Determine the (X, Y) coordinate at the center of the cell enclosing the given text.  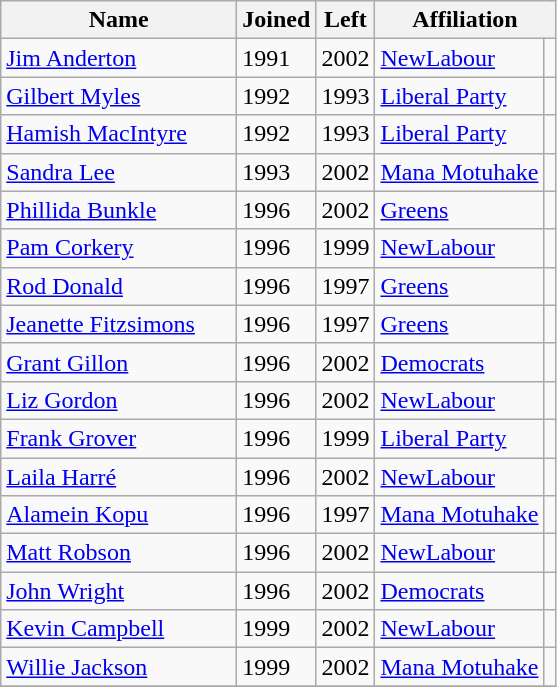
Sandra Lee (119, 172)
Affiliation (465, 20)
Joined (276, 20)
Name (119, 20)
Gilbert Myles (119, 96)
Jeanette Fitzsimons (119, 324)
Willie Jackson (119, 667)
Hamish MacIntyre (119, 134)
John Wright (119, 591)
Kevin Campbell (119, 629)
Pam Corkery (119, 248)
1991 (276, 58)
Laila Harré (119, 477)
Liz Gordon (119, 400)
Jim Anderton (119, 58)
Grant Gillon (119, 362)
Left (346, 20)
Frank Grover (119, 438)
Matt Robson (119, 553)
Alamein Kopu (119, 515)
Phillida Bunkle (119, 210)
Rod Donald (119, 286)
